From the cell containing the given text, extract its center point as (X, Y) coordinate. 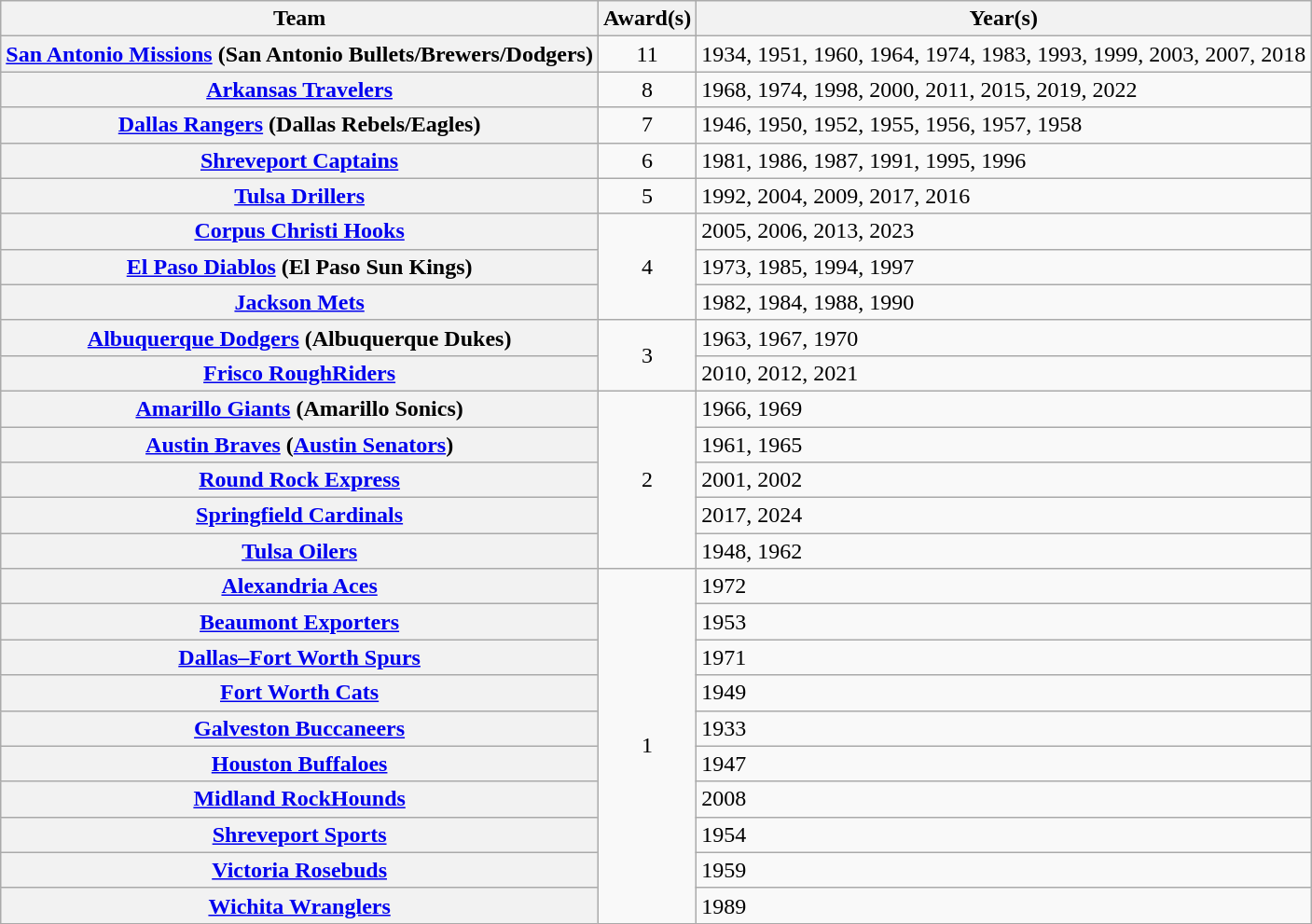
Frisco RoughRiders (300, 373)
Jackson Mets (300, 302)
Springfield Cardinals (300, 516)
Tulsa Drillers (300, 196)
1949 (1003, 693)
1971 (1003, 657)
Alexandria Aces (300, 586)
Year(s) (1003, 19)
2017, 2024 (1003, 516)
1992, 2004, 2009, 2017, 2016 (1003, 196)
El Paso Diablos (El Paso Sun Kings) (300, 267)
Dallas–Fort Worth Spurs (300, 657)
1961, 1965 (1003, 445)
Amarillo Giants (Amarillo Sonics) (300, 408)
1954 (1003, 834)
Beaumont Exporters (300, 622)
1934, 1951, 1960, 1964, 1974, 1983, 1993, 1999, 2003, 2007, 2018 (1003, 54)
8 (647, 90)
Corpus Christi Hooks (300, 231)
Galveston Buccaneers (300, 728)
Dallas Rangers (Dallas Rebels/Eagles) (300, 125)
1972 (1003, 586)
Albuquerque Dodgers (Albuquerque Dukes) (300, 338)
Victoria Rosebuds (300, 870)
1948, 1962 (1003, 551)
Tulsa Oilers (300, 551)
2005, 2006, 2013, 2023 (1003, 231)
Award(s) (647, 19)
1968, 1974, 1998, 2000, 2011, 2015, 2019, 2022 (1003, 90)
Austin Braves (Austin Senators) (300, 445)
1959 (1003, 870)
Shreveport Sports (300, 834)
Fort Worth Cats (300, 693)
Arkansas Travelers (300, 90)
2010, 2012, 2021 (1003, 373)
Midland RockHounds (300, 799)
5 (647, 196)
2 (647, 479)
4 (647, 267)
1982, 1984, 1988, 1990 (1003, 302)
1973, 1985, 1994, 1997 (1003, 267)
1 (647, 746)
Houston Buffaloes (300, 764)
1966, 1969 (1003, 408)
San Antonio Missions (San Antonio Bullets/Brewers/Dodgers) (300, 54)
1989 (1003, 905)
7 (647, 125)
1963, 1967, 1970 (1003, 338)
Round Rock Express (300, 480)
Wichita Wranglers (300, 905)
Team (300, 19)
1981, 1986, 1987, 1991, 1995, 1996 (1003, 160)
1947 (1003, 764)
Shreveport Captains (300, 160)
11 (647, 54)
2008 (1003, 799)
6 (647, 160)
1933 (1003, 728)
1946, 1950, 1952, 1955, 1956, 1957, 1958 (1003, 125)
2001, 2002 (1003, 480)
3 (647, 355)
1953 (1003, 622)
